Return (x, y) of the center of cell containing provided text 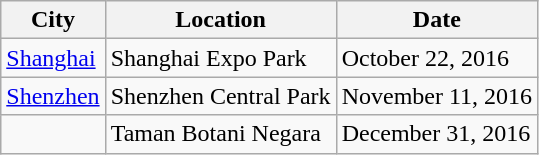
Location (220, 20)
Shanghai Expo Park (220, 58)
December 31, 2016 (436, 134)
November 11, 2016 (436, 96)
City (53, 20)
Taman Botani Negara (220, 134)
Shenzhen (53, 96)
Shanghai (53, 58)
October 22, 2016 (436, 58)
Shenzhen Central Park (220, 96)
Date (436, 20)
